Scan for the cell matching the given text and deliver its [x, y] coordinate at center. 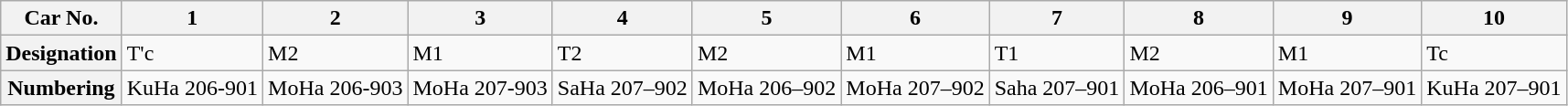
T1 [1057, 53]
Car No. [61, 18]
1 [192, 18]
Designation [61, 53]
Numbering [61, 88]
KuHa 206-901 [192, 88]
MoHa 206-903 [336, 88]
8 [1199, 18]
5 [766, 18]
SaHa 207–902 [622, 88]
4 [622, 18]
9 [1347, 18]
T2 [622, 53]
10 [1494, 18]
2 [336, 18]
6 [915, 18]
7 [1057, 18]
MoHa 206–901 [1199, 88]
T'c [192, 53]
MoHa 207-903 [480, 88]
Tc [1494, 53]
KuHa 207–901 [1494, 88]
MoHa 207–901 [1347, 88]
3 [480, 18]
MoHa 207–902 [915, 88]
MoHa 206–902 [766, 88]
Saha 207–901 [1057, 88]
